Identify which cell holds the provided text, then report its (X, Y) central coordinate. 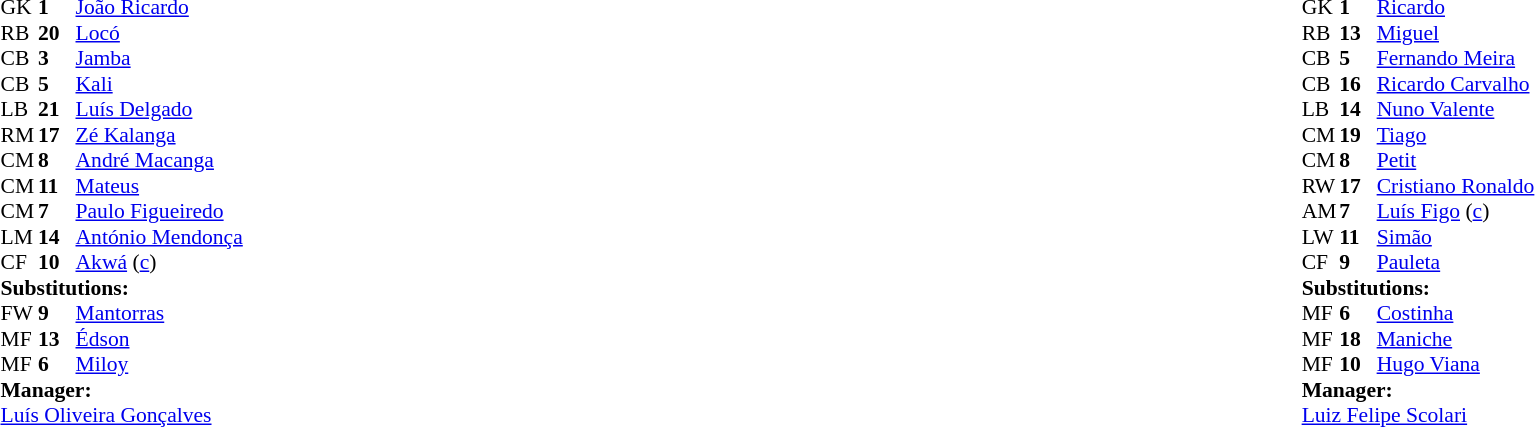
16 (1358, 84)
Akwá (c) (160, 263)
AM (1321, 211)
Miloy (160, 365)
RM (19, 135)
Édson (160, 339)
Simão (1456, 237)
3 (57, 59)
21 (57, 109)
Fernando Meira (1456, 59)
Pauleta (1456, 263)
Zé Kalanga (160, 135)
Nuno Valente (1456, 109)
Petit (1456, 161)
Mateus (160, 186)
Miguel (1456, 33)
Maniche (1456, 339)
LW (1321, 237)
20 (57, 33)
Ricardo Carvalho (1456, 84)
Hugo Viana (1456, 365)
Jamba (160, 59)
Luís Figo (c) (1456, 211)
Kali (160, 84)
19 (1358, 135)
Mantorras (160, 313)
Locó (160, 33)
LM (19, 237)
18 (1358, 339)
Costinha (1456, 313)
Luís Delgado (160, 109)
Cristiano Ronaldo (1456, 186)
RW (1321, 186)
Paulo Figueiredo (160, 211)
António Mendonça (160, 237)
FW (19, 313)
Tiago (1456, 135)
André Macanga (160, 161)
